Find where the given text appears and provide that cell's center as [x, y] coordinate. 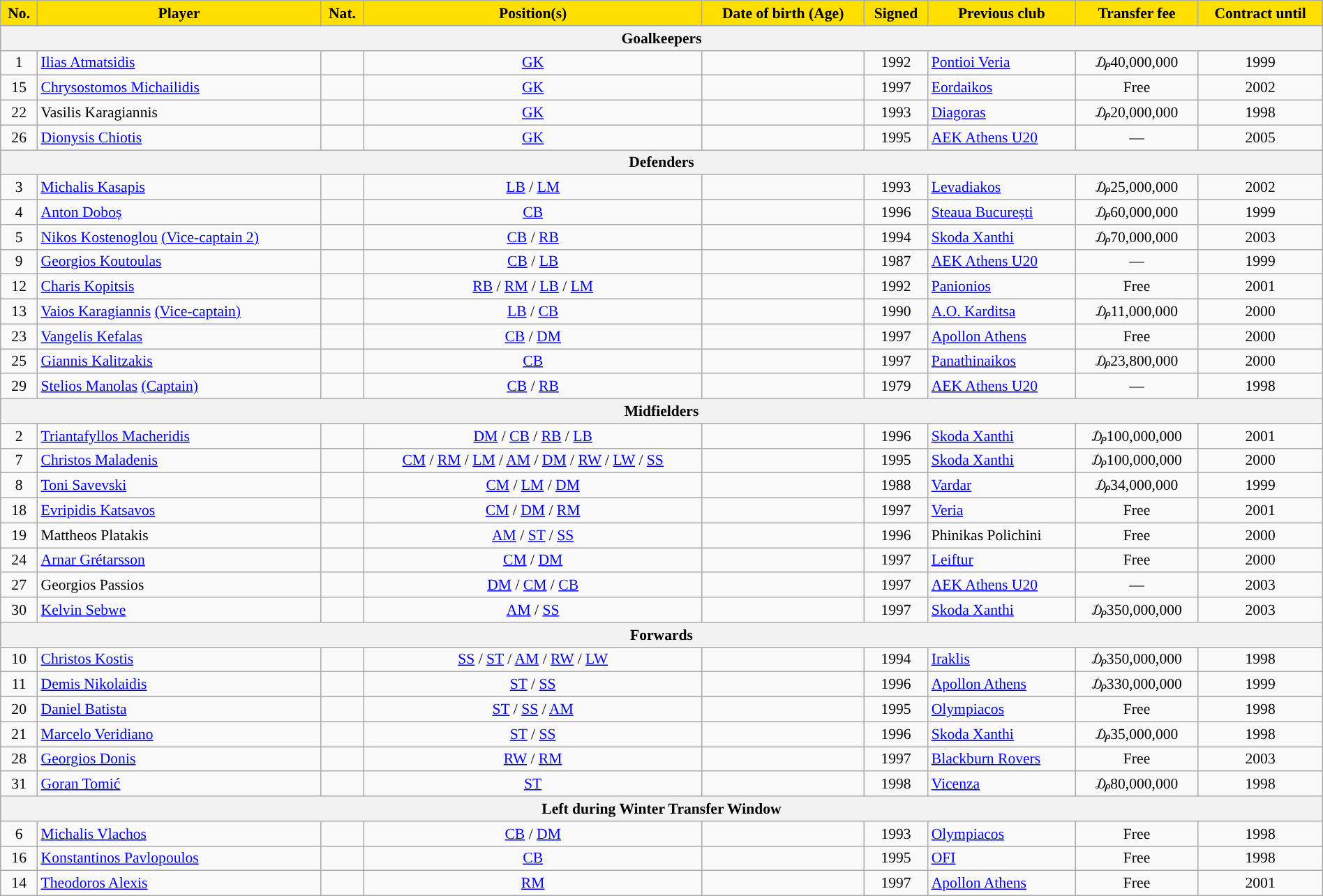
Evripidis Katsavos [179, 511]
19 [20, 535]
₯34,000,000 [1137, 486]
Veria [1002, 511]
Eordaikos [1002, 88]
1990 [896, 312]
Nat. [343, 13]
1987 [896, 262]
RB / RM / LB / LM [532, 287]
15 [20, 88]
Stelios Manolas (Captain) [179, 387]
9 [20, 262]
Date of birth (Age) [783, 13]
Marcelo Veridiano [179, 734]
Diagoras [1002, 113]
Michalis Vlachos [179, 834]
LB / CB [532, 312]
Triantafyllos Macheridis [179, 436]
21 [20, 734]
Christos Kostis [179, 659]
1 [20, 63]
ST [532, 784]
Vangelis Kefalas [179, 336]
Player [179, 13]
Signed [896, 13]
AM / SS [532, 610]
22 [20, 113]
₯60,000,000 [1137, 212]
RW / RM [532, 759]
Previous club [1002, 13]
No. [20, 13]
27 [20, 585]
Defenders [661, 163]
₯40,000,000 [1137, 63]
Daniel Batista [179, 710]
12 [20, 287]
26 [20, 137]
Demis Nikolaidis [179, 685]
LB / LM [532, 188]
AM / ST / SS [532, 535]
CM / DM / RM [532, 511]
Georgios Koutoulas [179, 262]
1988 [896, 486]
₯35,000,000 [1137, 734]
Leiftur [1002, 560]
DM / CB / RB / LB [532, 436]
16 [20, 858]
Nikos Kostenoglou (Vice-captain 2) [179, 237]
31 [20, 784]
Phinikas Polichini [1002, 535]
25 [20, 361]
Konstantinos Pavlopoulos [179, 858]
30 [20, 610]
Contract until [1260, 13]
Giannis Kalitzakis [179, 361]
Charis Kopitsis [179, 287]
Chrysostomos Michailidis [179, 88]
CB / LB [532, 262]
Iraklis [1002, 659]
Blackburn Rovers [1002, 759]
Pontioi Veria [1002, 63]
Midfielders [661, 411]
Theodoros Alexis [179, 883]
7 [20, 461]
ST / SS / AM [532, 710]
18 [20, 511]
Vaios Karagiannis (Vice-captain) [179, 312]
Kelvin Sebwe [179, 610]
₯70,000,000 [1137, 237]
OFI [1002, 858]
Forwards [661, 635]
28 [20, 759]
Steaua București [1002, 212]
Levadiakos [1002, 188]
CM / RM / LM / AM / DM / RW / LW / SS [532, 461]
23 [20, 336]
CM / DM [532, 560]
Mattheos Platakis [179, 535]
Transfer fee [1137, 13]
Position(s) [532, 13]
24 [20, 560]
Anton Doboș [179, 212]
Vicenza [1002, 784]
Ilias Atmatsidis [179, 63]
Georgios Donis [179, 759]
8 [20, 486]
11 [20, 685]
6 [20, 834]
13 [20, 312]
₯80,000,000 [1137, 784]
Vasilis Karagiannis [179, 113]
DM / CM / CB [532, 585]
₯20,000,000 [1137, 113]
Michalis Kasapis [179, 188]
SS / ST / AM / RW / LW [532, 659]
Christos Maladenis [179, 461]
Goran Tomić [179, 784]
Vardar [1002, 486]
₯330,000,000 [1137, 685]
Georgios Passios [179, 585]
Left during Winter Transfer Window [661, 809]
4 [20, 212]
14 [20, 883]
₯25,000,000 [1137, 188]
29 [20, 387]
CM / LM / DM [532, 486]
A.O. Karditsa [1002, 312]
Panionios [1002, 287]
2005 [1260, 137]
5 [20, 237]
RM [532, 883]
₯11,000,000 [1137, 312]
10 [20, 659]
2 [20, 436]
1979 [896, 387]
Dionysis Chiotis [179, 137]
3 [20, 188]
₯23,800,000 [1137, 361]
20 [20, 710]
Arnar Grétarsson [179, 560]
Panathinaikos [1002, 361]
Toni Savevski [179, 486]
Goalkeepers [661, 38]
